Extract the [X, Y] coordinate from the center of the cell holding the provided text.  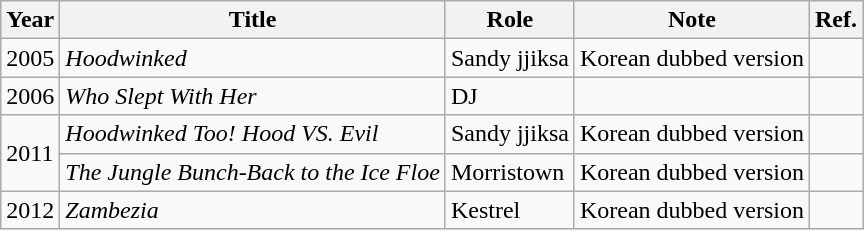
Morristown [510, 172]
Who Slept With Her [253, 96]
The Jungle Bunch-Back to the Ice Floe [253, 172]
2012 [30, 210]
Title [253, 20]
Kestrel [510, 210]
Hoodwinked Too! Hood VS. Evil [253, 134]
Note [692, 20]
Year [30, 20]
Ref. [836, 20]
Zambezia [253, 210]
DJ [510, 96]
2006 [30, 96]
2005 [30, 58]
2011 [30, 153]
Hoodwinked [253, 58]
Role [510, 20]
